Determine the [x, y] coordinate at the center of the cell enclosing the given text.  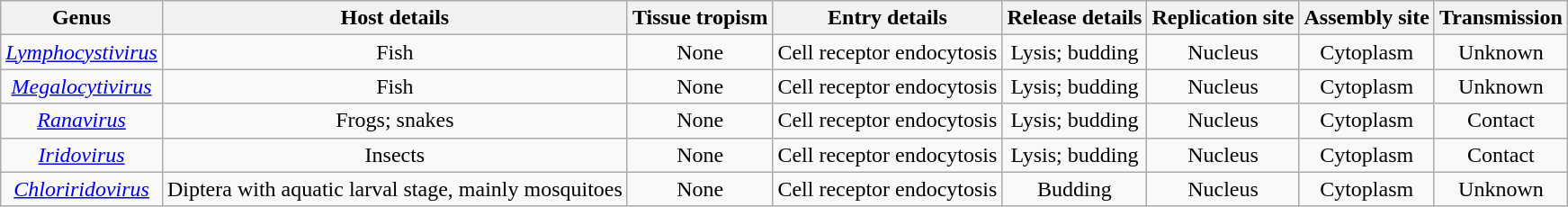
Replication site [1223, 18]
Host details [394, 18]
Chloriridovirus [82, 189]
Entry details [887, 18]
Diptera with aquatic larval stage, mainly mosquitoes [394, 189]
Transmission [1501, 18]
Iridovirus [82, 155]
Assembly site [1366, 18]
Frogs; snakes [394, 121]
Megalocytivirus [82, 86]
Release details [1074, 18]
Genus [82, 18]
Tissue tropism [700, 18]
Lymphocystivirus [82, 52]
Insects [394, 155]
Ranavirus [82, 121]
Budding [1074, 189]
